Output the [X, Y] coordinate of the center of the cell containing the given text.  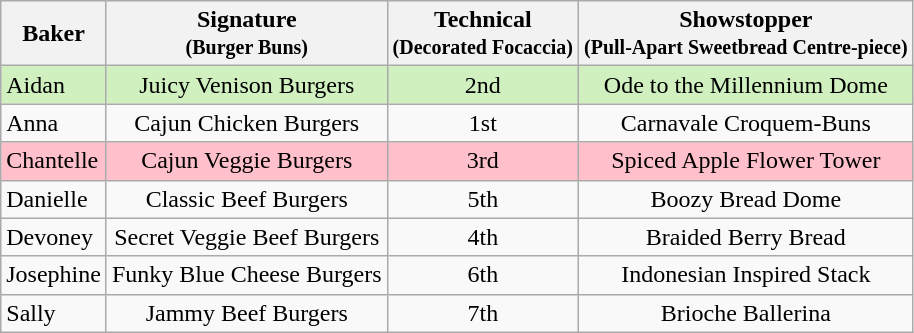
5th [482, 199]
Spiced Apple Flower Tower [746, 161]
Classic Beef Burgers [246, 199]
Jammy Beef Burgers [246, 313]
3rd [482, 161]
Anna [54, 123]
Braided Berry Bread [746, 237]
Juicy Venison Burgers [246, 85]
Cajun Chicken Burgers [246, 123]
2nd [482, 85]
7th [482, 313]
Funky Blue Cheese Burgers [246, 275]
1st [482, 123]
Sally [54, 313]
Carnavale Croquem-Buns [746, 123]
Devoney [54, 237]
Cajun Veggie Burgers [246, 161]
Ode to the Millennium Dome [746, 85]
Technical(Decorated Focaccia) [482, 34]
Showstopper(Pull-Apart Sweetbread Centre-piece) [746, 34]
Danielle [54, 199]
Josephine [54, 275]
Brioche Ballerina [746, 313]
Boozy Bread Dome [746, 199]
Baker [54, 34]
Aidan [54, 85]
Secret Veggie Beef Burgers [246, 237]
Signature(Burger Buns) [246, 34]
6th [482, 275]
4th [482, 237]
Chantelle [54, 161]
Indonesian Inspired Stack [746, 275]
